Locate the cell with the specified text and output its (X, Y) center coordinate. 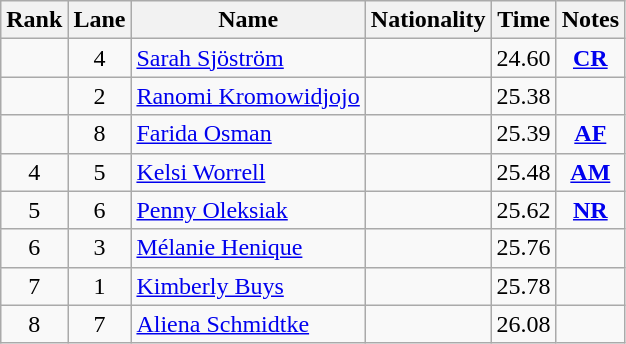
NR (590, 210)
Nationality (428, 20)
3 (100, 248)
24.60 (524, 58)
Name (248, 20)
Aliena Schmidtke (248, 324)
25.38 (524, 96)
2 (100, 96)
Mélanie Henique (248, 248)
26.08 (524, 324)
Farida Osman (248, 134)
Sarah Sjöström (248, 58)
Rank (34, 20)
CR (590, 58)
Penny Oleksiak (248, 210)
25.78 (524, 286)
25.39 (524, 134)
Ranomi Kromowidjojo (248, 96)
25.62 (524, 210)
AF (590, 134)
Time (524, 20)
25.48 (524, 172)
Kimberly Buys (248, 286)
Lane (100, 20)
1 (100, 286)
25.76 (524, 248)
Notes (590, 20)
Kelsi Worrell (248, 172)
AM (590, 172)
